Search for the cell housing the specified text and yield its [X, Y] center coordinate. 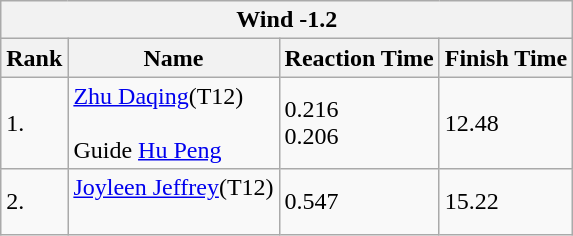
Zhu Daqing(T12)Guide Hu Peng [174, 123]
Reaction Time [359, 58]
Rank [34, 58]
1. [34, 123]
2. [34, 202]
Finish Time [506, 58]
0.547 [359, 202]
0.2160.206 [359, 123]
12.48 [506, 123]
15.22 [506, 202]
Name [174, 58]
Wind -1.2 [287, 20]
Joyleen Jeffrey(T12) [174, 202]
